From the cell containing the given text, extract its center point as (x, y) coordinate. 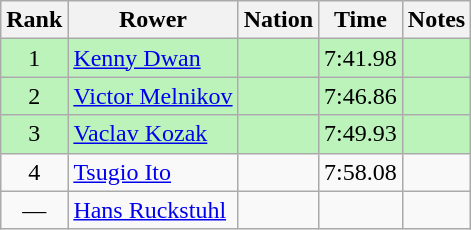
Victor Melnikov (153, 96)
Rank (34, 20)
Tsugio Ito (153, 172)
7:49.93 (361, 134)
1 (34, 58)
7:46.86 (361, 96)
2 (34, 96)
Rower (153, 20)
Vaclav Kozak (153, 134)
Time (361, 20)
7:41.98 (361, 58)
7:58.08 (361, 172)
Kenny Dwan (153, 58)
— (34, 210)
3 (34, 134)
4 (34, 172)
Hans Ruckstuhl (153, 210)
Notes (436, 20)
Nation (278, 20)
